Locate the cell with the specified text and output its [x, y] center coordinate. 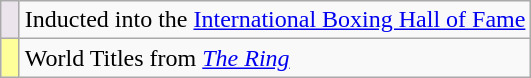
World Titles from The Ring [275, 58]
Inducted into the International Boxing Hall of Fame [275, 20]
